Scan for the cell matching the given text and deliver its (X, Y) coordinate at center. 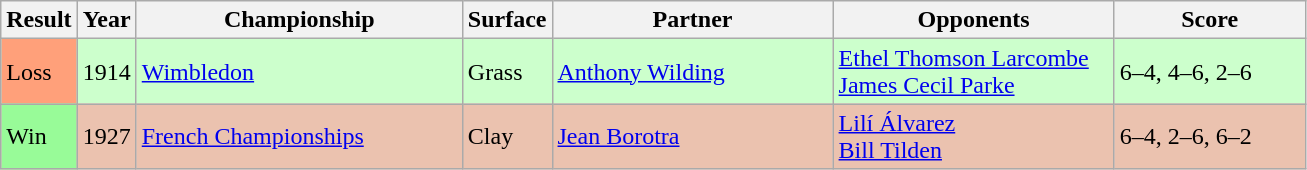
Lilí Álvarez Bill Tilden (974, 136)
6–4, 4–6, 2–6 (1210, 72)
6–4, 2–6, 6–2 (1210, 136)
Opponents (974, 20)
Grass (507, 72)
French Championships (299, 136)
Score (1210, 20)
Anthony Wilding (692, 72)
Jean Borotra (692, 136)
1914 (106, 72)
Surface (507, 20)
Result (39, 20)
Win (39, 136)
Loss (39, 72)
Year (106, 20)
Clay (507, 136)
1927 (106, 136)
Championship (299, 20)
Wimbledon (299, 72)
Partner (692, 20)
Ethel Thomson Larcombe James Cecil Parke (974, 72)
